Return (X, Y) of the center of cell containing provided text 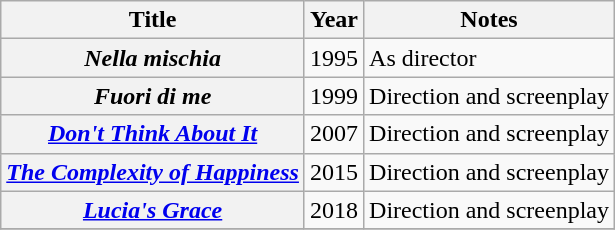
Notes (490, 20)
2018 (334, 210)
Fuori di me (153, 96)
The Complexity of Happiness (153, 172)
Don't Think About It (153, 134)
Year (334, 20)
Lucia's Grace (153, 210)
Nella mischia (153, 58)
Title (153, 20)
2015 (334, 172)
1995 (334, 58)
2007 (334, 134)
1999 (334, 96)
As director (490, 58)
